Return the (x, y) coordinate for the center point of the cell that contains the specified text.  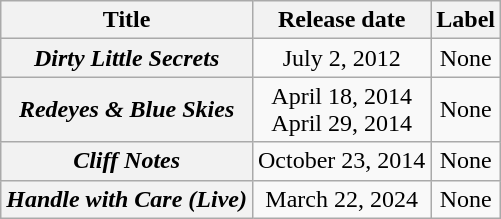
April 18, 2014April 29, 2014 (341, 110)
Title (127, 20)
July 2, 2012 (341, 58)
Dirty Little Secrets (127, 58)
Handle with Care (Live) (127, 199)
March 22, 2024 (341, 199)
October 23, 2014 (341, 161)
Release date (341, 20)
Cliff Notes (127, 161)
Redeyes & Blue Skies (127, 110)
Label (466, 20)
